Locate the cell with the specified text and output its (X, Y) center coordinate. 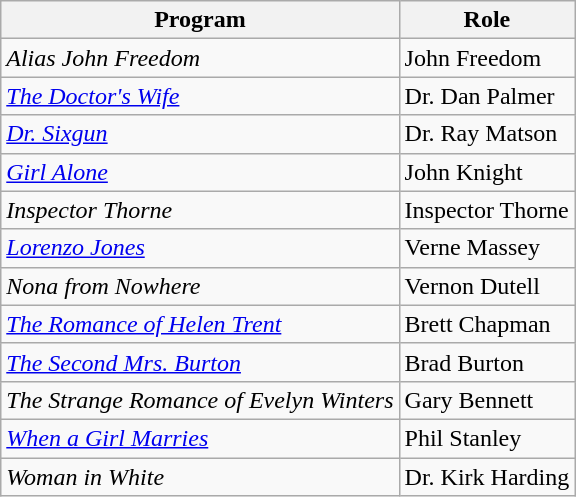
Girl Alone (200, 172)
Lorenzo Jones (200, 248)
When a Girl Marries (200, 438)
Brett Chapman (487, 324)
Verne Massey (487, 248)
The Romance of Helen Trent (200, 324)
Dr. Dan Palmer (487, 96)
Dr. Sixgun (200, 134)
John Freedom (487, 58)
John Knight (487, 172)
Dr. Kirk Harding (487, 477)
Vernon Dutell (487, 286)
Gary Bennett (487, 400)
Program (200, 20)
The Strange Romance of Evelyn Winters (200, 400)
Nona from Nowhere (200, 286)
The Doctor's Wife (200, 96)
Woman in White (200, 477)
Alias John Freedom (200, 58)
Role (487, 20)
Dr. Ray Matson (487, 134)
The Second Mrs. Burton (200, 362)
Phil Stanley (487, 438)
Brad Burton (487, 362)
